Determine the [x, y] coordinate at the center of the cell enclosing the given text.  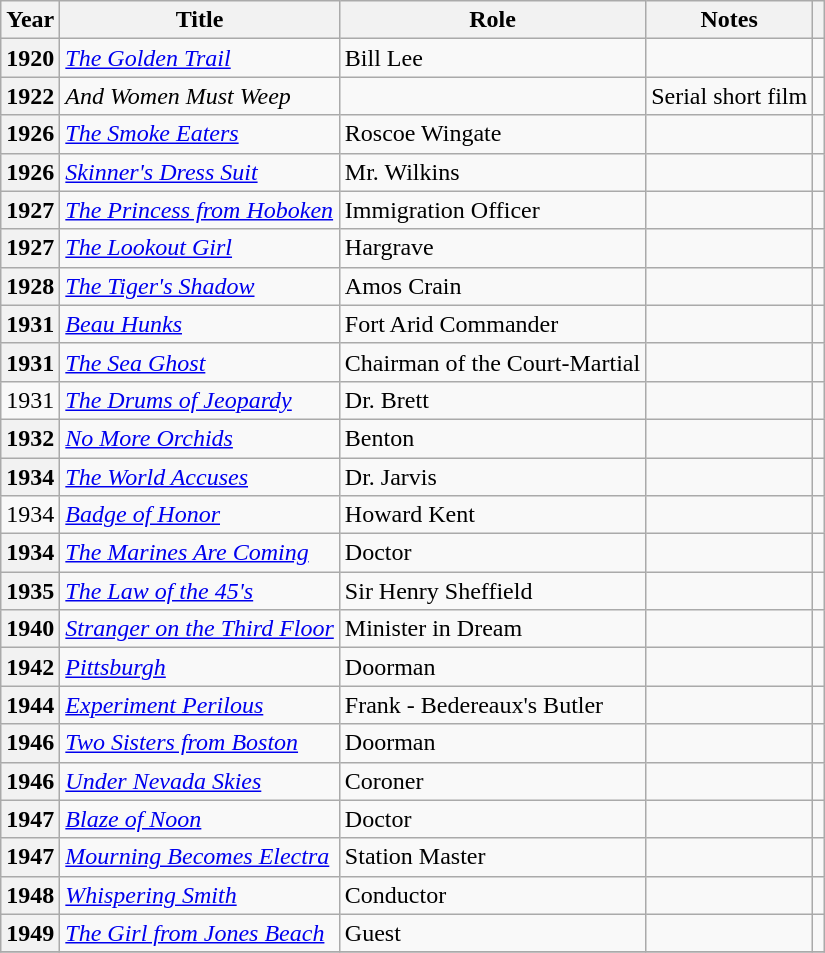
Mr. Wilkins [492, 172]
Benton [492, 438]
Notes [730, 20]
1922 [30, 96]
Skinner's Dress Suit [200, 172]
The Law of the 45's [200, 591]
Chairman of the Court-Martial [492, 362]
Sir Henry Sheffield [492, 591]
The Drums of Jeopardy [200, 400]
Fort Arid Commander [492, 324]
Experiment Perilous [200, 705]
Bill Lee [492, 58]
And Women Must Weep [200, 96]
Howard Kent [492, 515]
1928 [30, 286]
Under Nevada Skies [200, 781]
The Smoke Eaters [200, 134]
1935 [30, 591]
1942 [30, 667]
Whispering Smith [200, 895]
Coroner [492, 781]
1940 [30, 629]
Beau Hunks [200, 324]
Pittsburgh [200, 667]
1948 [30, 895]
Roscoe Wingate [492, 134]
Stranger on the Third Floor [200, 629]
1944 [30, 705]
Station Master [492, 857]
Blaze of Noon [200, 819]
Minister in Dream [492, 629]
Badge of Honor [200, 515]
1949 [30, 933]
Immigration Officer [492, 210]
The Tiger's Shadow [200, 286]
No More Orchids [200, 438]
The Sea Ghost [200, 362]
1920 [30, 58]
Dr. Jarvis [492, 477]
Amos Crain [492, 286]
Frank - Bedereaux's Butler [492, 705]
Hargrave [492, 248]
Dr. Brett [492, 400]
The Girl from Jones Beach [200, 933]
The Golden Trail [200, 58]
The Princess from Hoboken [200, 210]
Guest [492, 933]
Two Sisters from Boston [200, 743]
The World Accuses [200, 477]
1932 [30, 438]
The Marines Are Coming [200, 553]
Role [492, 20]
Title [200, 20]
Conductor [492, 895]
The Lookout Girl [200, 248]
Mourning Becomes Electra [200, 857]
Serial short film [730, 96]
Year [30, 20]
